Output the [X, Y] coordinate of the center of the cell containing the given text.  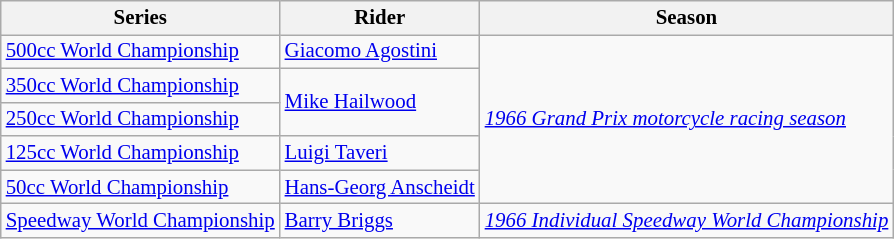
Hans-Georg Anscheidt [380, 187]
Luigi Taveri [380, 153]
50cc World Championship [140, 187]
Rider [380, 18]
Series [140, 18]
350cc World Championship [140, 85]
Mike Hailwood [380, 102]
Season [687, 18]
Barry Briggs [380, 221]
Giacomo Agostini [380, 51]
1966 Individual Speedway World Championship [687, 221]
Speedway World Championship [140, 221]
1966 Grand Prix motorcycle racing season [687, 118]
250cc World Championship [140, 119]
125cc World Championship [140, 153]
500cc World Championship [140, 51]
